Search for the cell housing the specified text and yield its (X, Y) center coordinate. 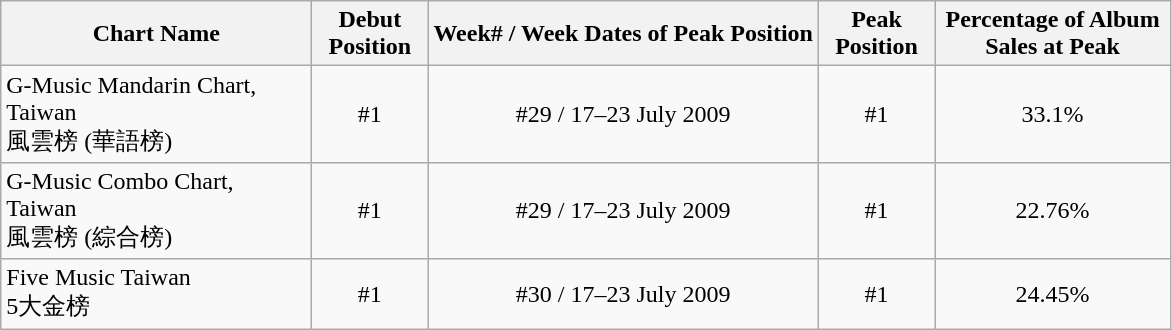
Week# / Week Dates of Peak Position (624, 34)
33.1% (1053, 114)
Five Music Taiwan5大金榜 (156, 294)
#30 / 17–23 July 2009 (624, 294)
Debut Position (370, 34)
22.76% (1053, 210)
24.45% (1053, 294)
G-Music Combo Chart, Taiwan風雲榜 (綜合榜) (156, 210)
G-Music Mandarin Chart, Taiwan風雲榜 (華語榜) (156, 114)
Chart Name (156, 34)
Percentage of Album Sales at Peak (1053, 34)
Peak Position (876, 34)
